Pinpoint the cell where the given text exists, returning its (X, Y) midpoint coordinate. 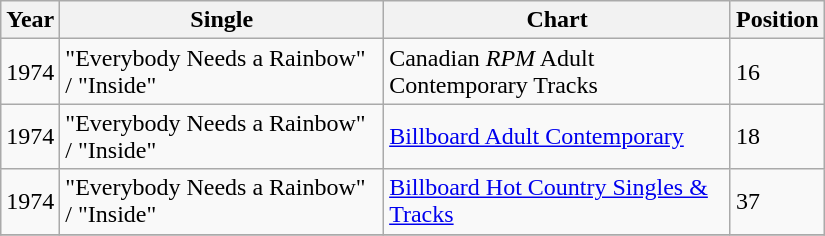
Chart (558, 20)
Single (222, 20)
Canadian RPM Adult Contemporary Tracks (558, 72)
16 (777, 72)
Position (777, 20)
Billboard Hot Country Singles & Tracks (558, 202)
Year (30, 20)
18 (777, 136)
Billboard Adult Contemporary (558, 136)
37 (777, 202)
